Extract the [x, y] coordinate from the center of the cell holding the provided text.  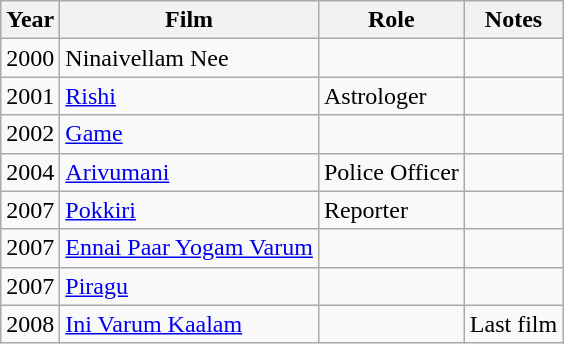
Film [190, 20]
Arivumani [190, 172]
Police Officer [391, 172]
Ninaivellam Nee [190, 58]
Year [30, 20]
Game [190, 134]
Reporter [391, 210]
Pokkiri [190, 210]
2004 [30, 172]
Rishi [190, 96]
Ini Varum Kaalam [190, 324]
Piragu [190, 286]
2001 [30, 96]
2000 [30, 58]
Role [391, 20]
Ennai Paar Yogam Varum [190, 248]
2002 [30, 134]
Last film [513, 324]
2008 [30, 324]
Notes [513, 20]
Astrologer [391, 96]
